Detect which cell encompasses the target text, then output its [x, y] center coordinate. 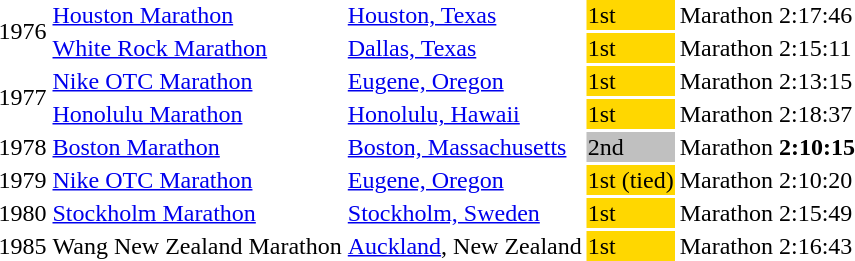
Honolulu, Hawaii [464, 114]
Houston, Texas [464, 15]
Boston Marathon [197, 147]
Honolulu Marathon [197, 114]
1st (tied) [630, 180]
Stockholm Marathon [197, 213]
Stockholm, Sweden [464, 213]
Boston, Massachusetts [464, 147]
Houston Marathon [197, 15]
White Rock Marathon [197, 48]
Dallas, Texas [464, 48]
Wang New Zealand Marathon [197, 246]
Auckland, New Zealand [464, 246]
2nd [630, 147]
